Output the [X, Y] coordinate of the center of the cell containing the given text.  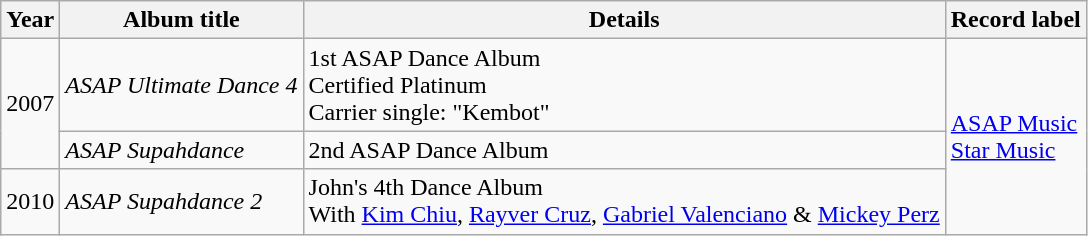
ASAP Supahdance 2 [182, 202]
2010 [30, 202]
1st ASAP Dance AlbumCertified PlatinumCarrier single: "Kembot" [624, 85]
2007 [30, 104]
ASAP MusicStar Music [1016, 136]
John's 4th Dance AlbumWith Kim Chiu, Rayver Cruz, Gabriel Valenciano & Mickey Perz [624, 202]
2nd ASAP Dance Album [624, 150]
Album title [182, 20]
Details [624, 20]
ASAP Ultimate Dance 4 [182, 85]
Year [30, 20]
ASAP Supahdance [182, 150]
Record label [1016, 20]
